Pinpoint the cell where the given text exists, returning its (x, y) midpoint coordinate. 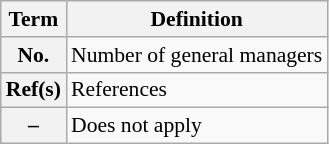
No. (34, 55)
– (34, 126)
Number of general managers (196, 55)
References (196, 90)
Ref(s) (34, 90)
Term (34, 19)
Does not apply (196, 126)
Definition (196, 19)
